Return the (x, y) coordinate for the center point of the cell that contains the specified text.  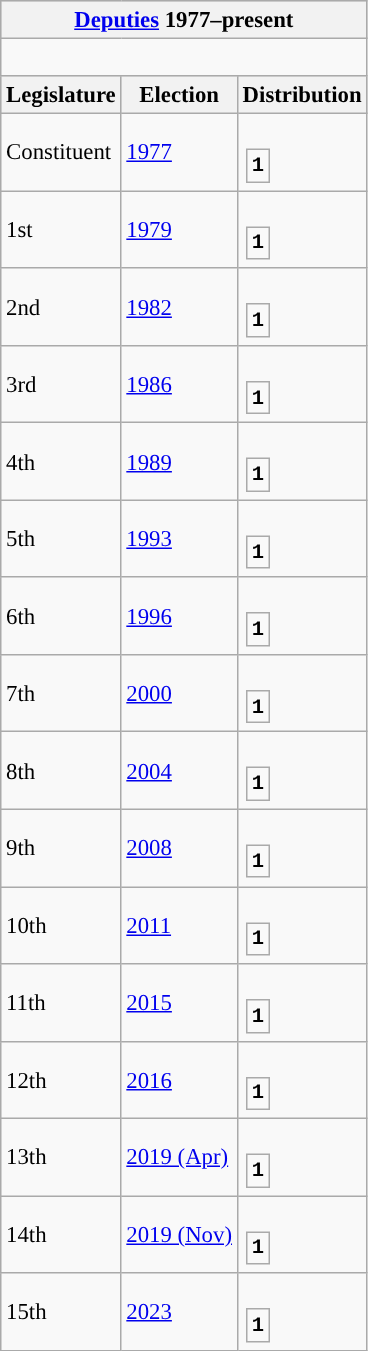
1993 (179, 538)
Election (179, 95)
2nd (61, 306)
1996 (179, 616)
1977 (179, 152)
Distribution (302, 95)
12th (61, 1080)
4th (61, 462)
2015 (179, 1002)
2019 (Apr) (179, 1158)
1st (61, 230)
7th (61, 694)
2023 (179, 1312)
2016 (179, 1080)
2008 (179, 848)
9th (61, 848)
3rd (61, 384)
1989 (179, 462)
11th (61, 1002)
1979 (179, 230)
5th (61, 538)
10th (61, 926)
14th (61, 1234)
6th (61, 616)
Constituent (61, 152)
2000 (179, 694)
2019 (Nov) (179, 1234)
Legislature (61, 95)
2011 (179, 926)
Deputies 1977–present (184, 20)
8th (61, 770)
2004 (179, 770)
1986 (179, 384)
1982 (179, 306)
13th (61, 1158)
15th (61, 1312)
